Pinpoint the cell where the given text exists, returning its [X, Y] midpoint coordinate. 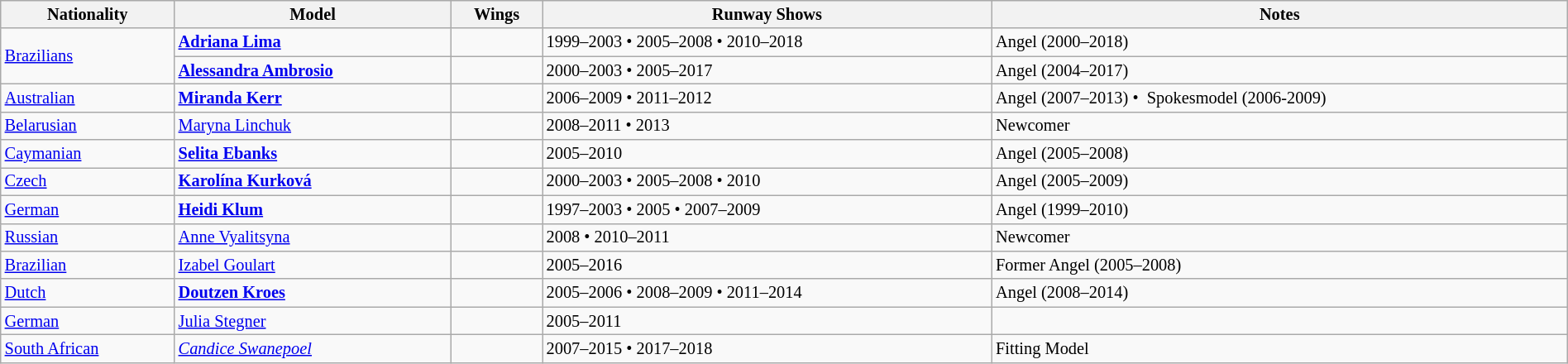
Fitting Model [1279, 348]
Angel (2005–2009) [1279, 181]
Australian [88, 98]
Angel (2008–2014) [1279, 293]
Dutch [88, 293]
Alessandra Ambrosio [313, 70]
Julia Stegner [313, 321]
2000–2003 • 2005–2008 • 2010 [767, 181]
Model [313, 14]
2008 • 2010–2011 [767, 237]
Doutzen Kroes [313, 293]
Angel (1999–2010) [1279, 209]
Heidi Klum [313, 209]
Miranda Kerr [313, 98]
Russian [88, 237]
Selita Ebanks [313, 154]
Adriana Lima [313, 42]
Belarusian [88, 126]
Caymanian [88, 154]
Nationality [88, 14]
Karolína Kurková [313, 181]
2005–2006 • 2008–2009 • 2011–2014 [767, 293]
Former Angel (2005–2008) [1279, 265]
2005–2010 [767, 154]
1999–2003 • 2005–2008 • 2010–2018 [767, 42]
South African [88, 348]
Angel (2005–2008) [1279, 154]
Runway Shows [767, 14]
Wings [496, 14]
2005–2016 [767, 265]
Brazilian [88, 265]
Candice Swanepoel [313, 348]
Maryna Linchuk [313, 126]
Angel (2000–2018) [1279, 42]
2005–2011 [767, 321]
Anne Vyalitsyna [313, 237]
Brazilians [88, 56]
2007–2015 • 2017–2018 [767, 348]
2008–2011 • 2013 [767, 126]
Notes [1279, 14]
Angel (2007–2013) • Spokesmodel (2006-2009) [1279, 98]
2000–2003 • 2005–2017 [767, 70]
Czech [88, 181]
Izabel Goulart [313, 265]
1997–2003 • 2005 • 2007–2009 [767, 209]
2006–2009 • 2011–2012 [767, 98]
Angel (2004–2017) [1279, 70]
